Return the [x, y] coordinate for the center point of the cell that contains the specified text.  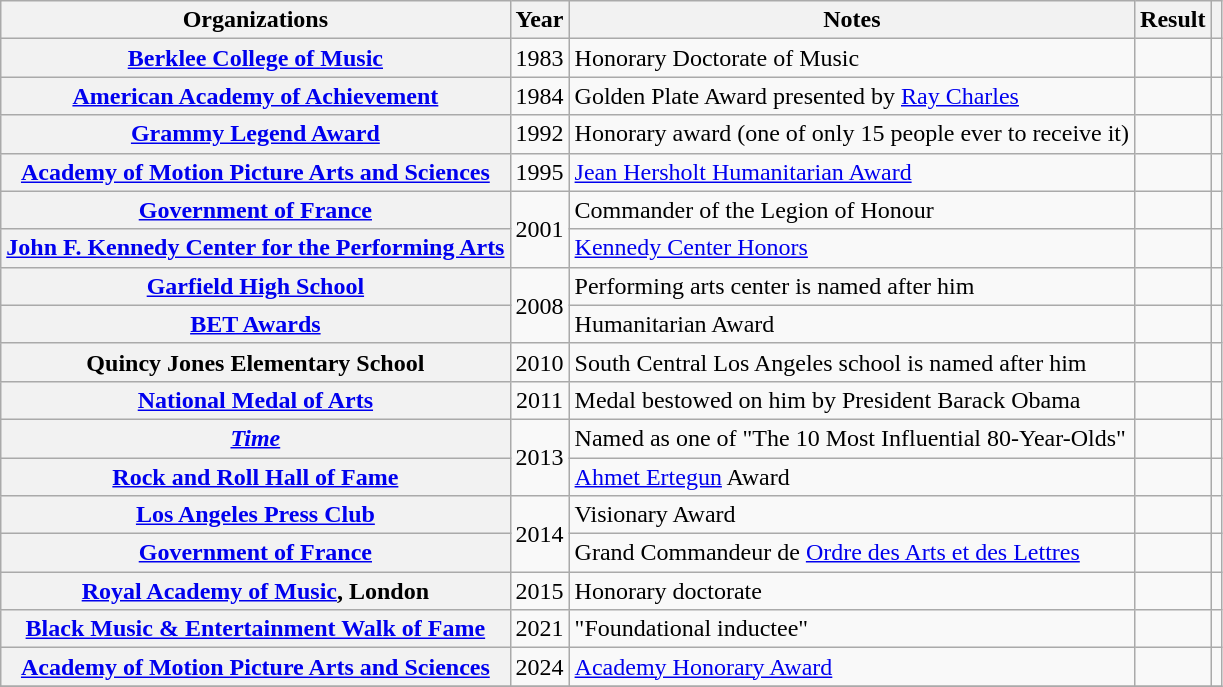
Organizations [256, 20]
Time [256, 438]
2001 [540, 229]
Performing arts center is named after him [852, 286]
1983 [540, 58]
Royal Academy of Music, London [256, 591]
Kennedy Center Honors [852, 248]
1992 [540, 134]
Golden Plate Award presented by Ray Charles [852, 96]
Honorary award (one of only 15 people ever to receive it) [852, 134]
Notes [852, 20]
2011 [540, 400]
2013 [540, 457]
"Foundational inductee" [852, 629]
Black Music & Entertainment Walk of Fame [256, 629]
Year [540, 20]
American Academy of Achievement [256, 96]
Grammy Legend Award [256, 134]
BET Awards [256, 324]
Visionary Award [852, 515]
National Medal of Arts [256, 400]
2014 [540, 534]
Humanitarian Award [852, 324]
Medal bestowed on him by President Barack Obama [852, 400]
2015 [540, 591]
Honorary Doctorate of Music [852, 58]
1984 [540, 96]
Commander of the Legion of Honour [852, 210]
Result [1173, 20]
Jean Hersholt Humanitarian Award [852, 172]
2008 [540, 305]
Berklee College of Music [256, 58]
Academy Honorary Award [852, 667]
South Central Los Angeles school is named after him [852, 362]
Named as one of "The 10 Most Influential 80-Year-Olds" [852, 438]
Garfield High School [256, 286]
2010 [540, 362]
Rock and Roll Hall of Fame [256, 477]
Quincy Jones Elementary School [256, 362]
John F. Kennedy Center for the Performing Arts [256, 248]
2021 [540, 629]
Grand Commandeur de Ordre des Arts et des Lettres [852, 553]
Los Angeles Press Club [256, 515]
2024 [540, 667]
Honorary doctorate [852, 591]
1995 [540, 172]
Ahmet Ertegun Award [852, 477]
